Detect which cell encompasses the target text, then output its [X, Y] center coordinate. 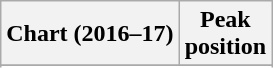
Peakposition [225, 34]
Chart (2016–17) [90, 34]
